Locate the cell with the specified text and output its (x, y) center coordinate. 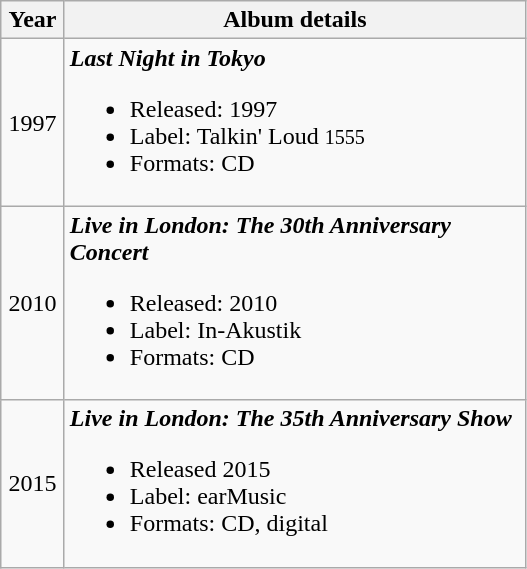
Album details (294, 20)
Live in London: The 30th Anniversary ConcertReleased: 2010Label: In-AkustikFormats: CD (294, 303)
2010 (33, 303)
1997 (33, 122)
2015 (33, 484)
Year (33, 20)
Live in London: The 35th Anniversary ShowReleased 2015Label: earMusicFormats: CD, digital (294, 484)
Last Night in TokyoReleased: 1997Label: Talkin' Loud 1555Formats: CD (294, 122)
